Scan for the cell matching the given text and deliver its (x, y) coordinate at center. 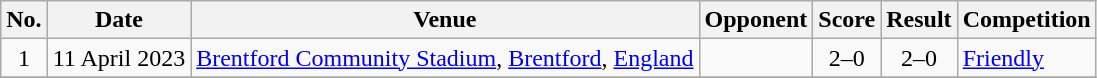
Opponent (756, 20)
Result (919, 20)
Score (847, 20)
Venue (445, 20)
Date (119, 20)
Friendly (1026, 58)
1 (24, 58)
11 April 2023 (119, 58)
Brentford Community Stadium, Brentford, England (445, 58)
No. (24, 20)
Competition (1026, 20)
